From the cell containing the given text, extract its center point as [X, Y] coordinate. 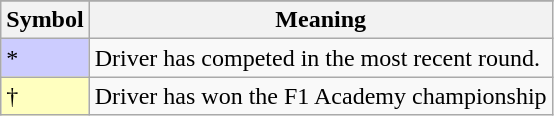
Meaning [320, 20]
Driver has competed in the most recent round. [320, 58]
Symbol [45, 20]
† [45, 96]
Driver has won the F1 Academy championship [320, 96]
* [45, 58]
